Locate the cell with the specified text and output its (x, y) center coordinate. 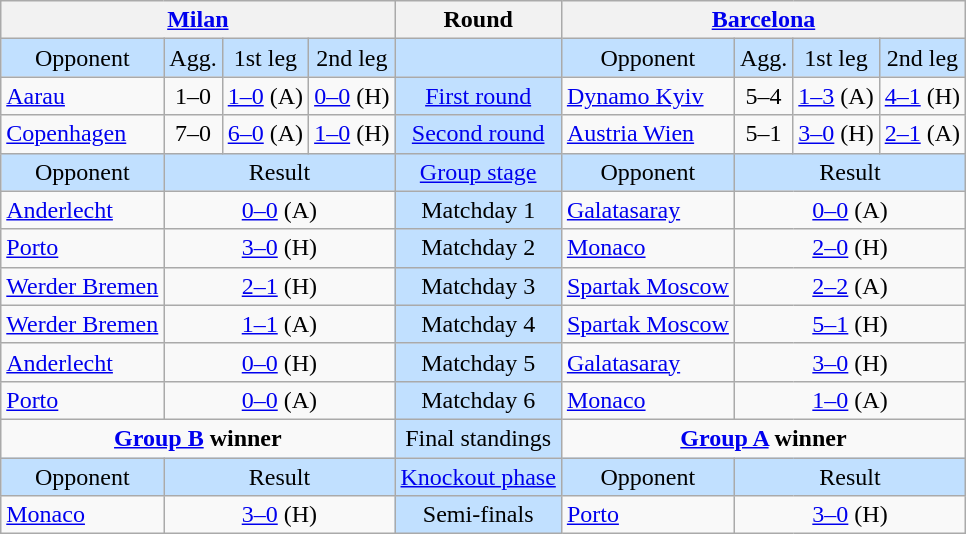
First round (478, 96)
Matchday 1 (478, 210)
Milan (198, 20)
Matchday 4 (478, 324)
Matchday 5 (478, 362)
Matchday 6 (478, 400)
Semi-finals (478, 515)
Group A winner (763, 438)
Aarau (82, 96)
1–1 (A) (280, 324)
2–1 (H) (280, 286)
Group stage (478, 172)
1–0 (193, 96)
Second round (478, 134)
5–1 (763, 134)
Final standings (478, 438)
2–0 (H) (850, 248)
6–0 (A) (265, 134)
Group B winner (198, 438)
Copenhagen (82, 134)
Barcelona (763, 20)
Matchday 3 (478, 286)
Knockout phase (478, 477)
Austria Wien (648, 134)
7–0 (193, 134)
5–4 (763, 96)
Dynamo Kyiv (648, 96)
1–3 (A) (836, 96)
2–2 (A) (850, 286)
5–1 (H) (850, 324)
4–1 (H) (922, 96)
2–1 (A) (922, 134)
Round (478, 20)
1–0 (H) (352, 134)
Matchday 2 (478, 248)
